Detect which cell encompasses the target text, then output its [x, y] center coordinate. 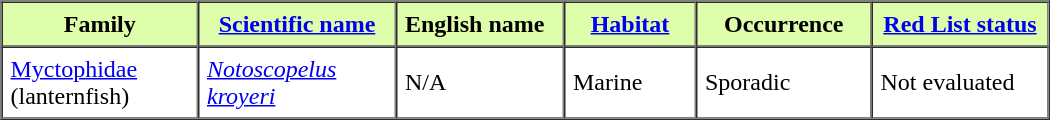
Not evaluated [960, 82]
Scientific name [297, 24]
Family [100, 24]
English name [480, 24]
Sporadic [784, 82]
N/A [480, 82]
Myctophidae (lanternfish) [100, 82]
Occurrence [784, 24]
Red List status [960, 24]
Habitat [630, 24]
Marine [630, 82]
Notoscopelus kroyeri [297, 82]
